Provide the (x, y) coordinate of the cell's center where the given text is located.  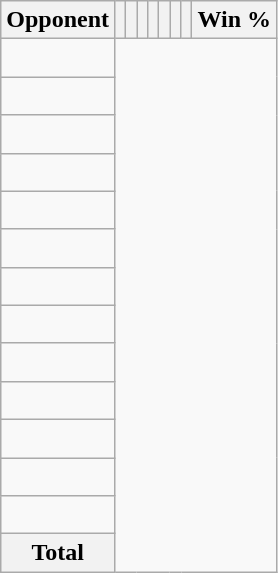
Opponent (58, 20)
Total (58, 553)
Win % (234, 20)
